Scan for the cell matching the given text and deliver its (X, Y) coordinate at center. 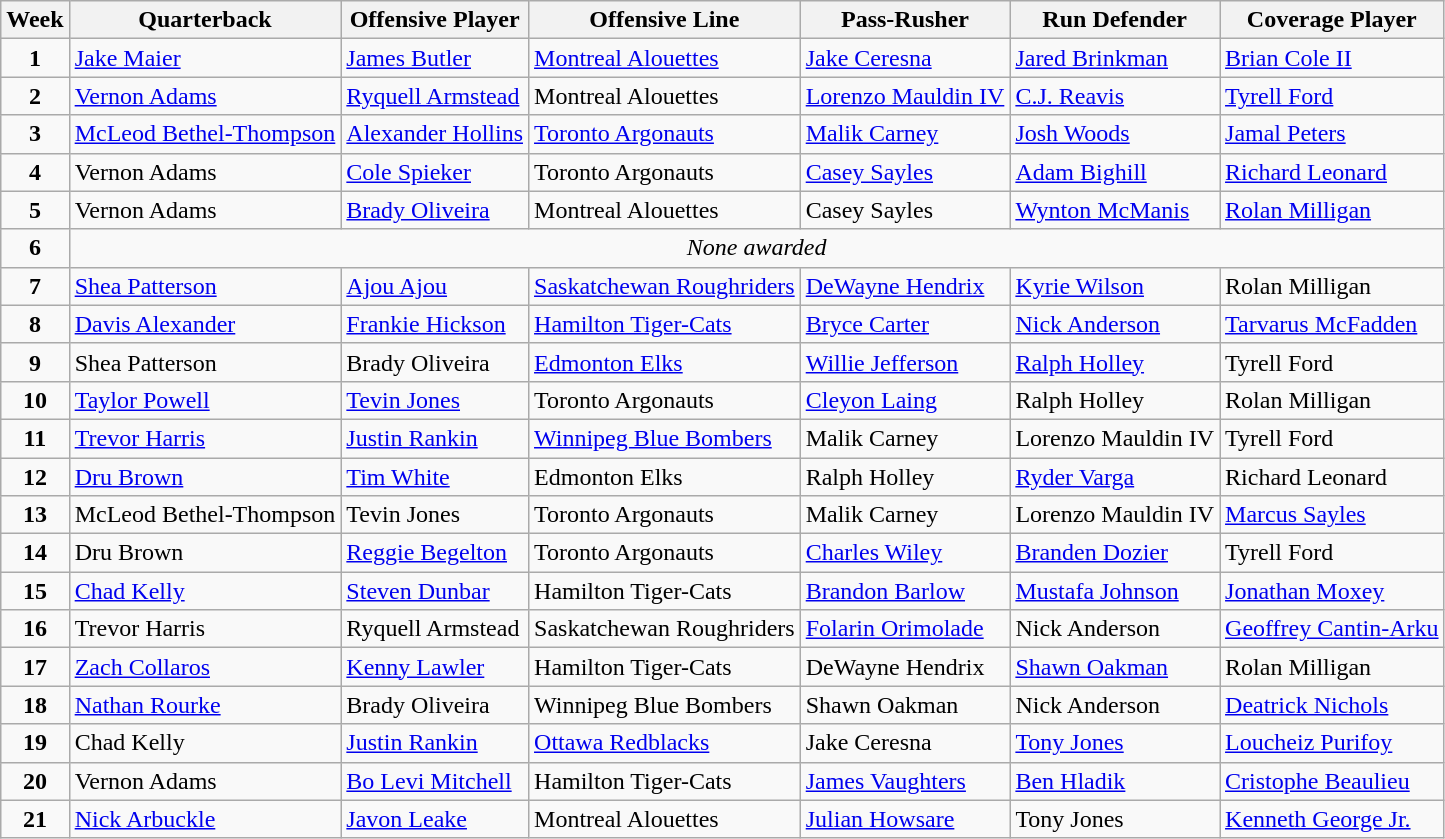
Cleyon Laing (905, 400)
13 (35, 515)
Bo Levi Mitchell (435, 781)
Wynton McManis (1115, 210)
Branden Dozier (1115, 553)
Week (35, 20)
Cristophe Beaulieu (1332, 781)
Quarterback (205, 20)
Nick Arbuckle (205, 819)
Folarin Orimolade (905, 629)
Steven Dunbar (435, 591)
Pass-Rusher (905, 20)
19 (35, 743)
Tim White (435, 477)
5 (35, 210)
21 (35, 819)
Tarvarus McFadden (1332, 324)
Jake Maier (205, 58)
Jamal Peters (1332, 134)
Frankie Hickson (435, 324)
None awarded (756, 248)
Mustafa Johnson (1115, 591)
Coverage Player (1332, 20)
Alexander Hollins (435, 134)
Willie Jefferson (905, 362)
Taylor Powell (205, 400)
Ryder Varga (1115, 477)
14 (35, 553)
17 (35, 667)
Offensive Player (435, 20)
James Butler (435, 58)
Adam Bighill (1115, 172)
8 (35, 324)
Nathan Rourke (205, 705)
Kenny Lawler (435, 667)
Zach Collaros (205, 667)
10 (35, 400)
Run Defender (1115, 20)
20 (35, 781)
Brian Cole II (1332, 58)
Geoffrey Cantin-Arku (1332, 629)
16 (35, 629)
3 (35, 134)
James Vaughters (905, 781)
Julian Howsare (905, 819)
7 (35, 286)
C.J. Reavis (1115, 96)
Javon Leake (435, 819)
Reggie Begelton (435, 553)
11 (35, 438)
Offensive Line (665, 20)
Bryce Carter (905, 324)
4 (35, 172)
Ajou Ajou (435, 286)
Cole Spieker (435, 172)
15 (35, 591)
2 (35, 96)
18 (35, 705)
Kenneth George Jr. (1332, 819)
Brandon Barlow (905, 591)
Ottawa Redblacks (665, 743)
Loucheiz Purifoy (1332, 743)
Davis Alexander (205, 324)
Kyrie Wilson (1115, 286)
9 (35, 362)
1 (35, 58)
6 (35, 248)
Ben Hladik (1115, 781)
Deatrick Nichols (1332, 705)
12 (35, 477)
Josh Woods (1115, 134)
Jonathan Moxey (1332, 591)
Jared Brinkman (1115, 58)
Marcus Sayles (1332, 515)
Charles Wiley (905, 553)
